From the cell containing the given text, extract its center point as (x, y) coordinate. 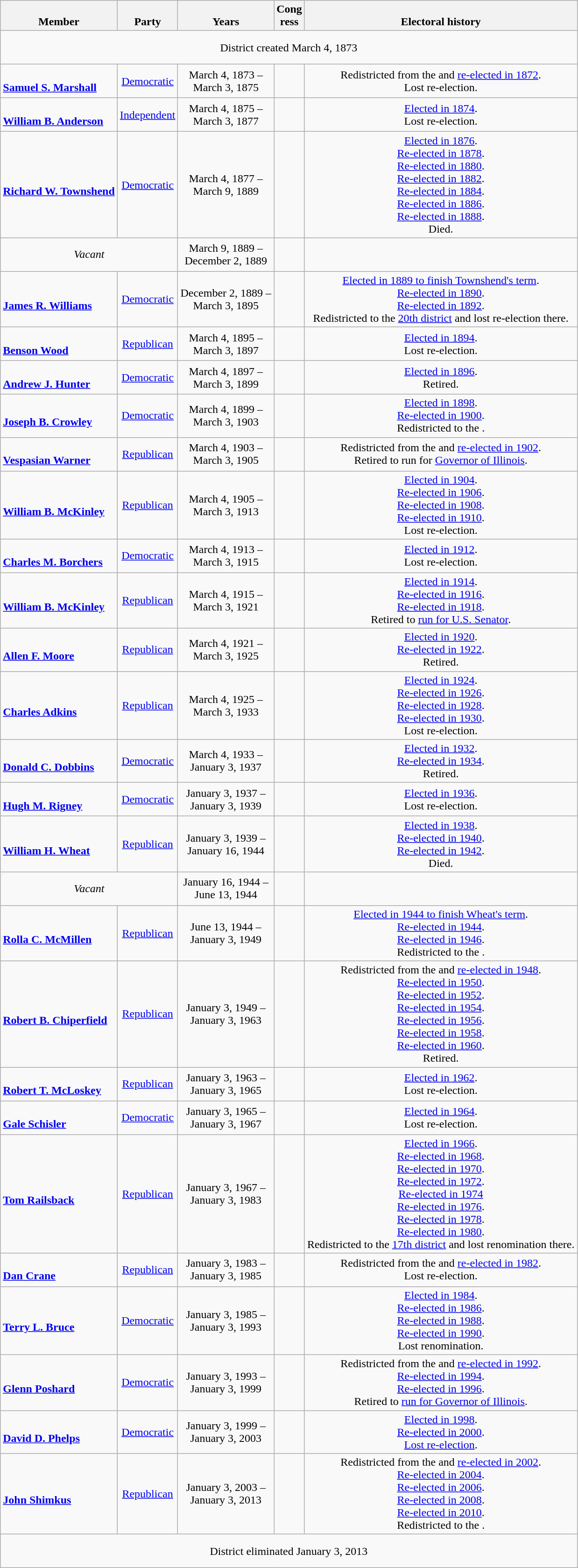
James R. Williams (59, 299)
March 4, 1913 –March 3, 1915 (226, 556)
William H. Wheat (59, 844)
January 3, 1999 –January 3, 2003 (226, 1432)
Redistricted from the and re-elected in 1982.Lost re-election. (441, 1270)
Elected in 1964.Lost re-election. (441, 1117)
March 4, 1897 –March 3, 1899 (226, 377)
January 16, 1944 – June 13, 1944 (226, 888)
Elected in 1889 to finish Townshend's term.Re-elected in 1890.Re-elected in 1892.Redistricted to the 20th district and lost re-election there. (441, 299)
Elected in 1984.Re-elected in 1986.Re-elected in 1988.Re-elected in 1990.Lost renomination. (441, 1321)
March 4, 1903 –March 3, 1905 (226, 454)
Elected in 1898.Re-elected in 1900.Redistricted to the . (441, 416)
Redistricted from the and re-elected in 2002.Re-elected in 2004.Re-elected in 2006.Re-elected in 2008.Re-elected in 2010.Redistricted to the . (441, 1494)
Member (59, 16)
January 3, 1949 –January 3, 1963 (226, 1014)
January 3, 1939 –January 16, 1944 (226, 844)
Dan Crane (59, 1270)
Terry L. Bruce (59, 1321)
Benson Wood (59, 344)
Donald C. Dobbins (59, 761)
January 3, 1985 –January 3, 1993 (226, 1321)
Elected in 1944 to finish Wheat's term.Re-elected in 1944.Re-elected in 1946.Redistricted to the . (441, 933)
Electoral history (441, 16)
Elected in 1912.Lost re-election. (441, 556)
Elected in 1938.Re-elected in 1940.Re-elected in 1942.Died. (441, 844)
Charles M. Borchers (59, 556)
John Shimkus (59, 1494)
Elected in 1894.Lost re-election. (441, 344)
Independent (148, 115)
Elected in 1896.Retired. (441, 377)
District eliminated January 3, 2013 (289, 1551)
March 4, 1873 –March 3, 1875 (226, 81)
District created March 4, 1873 (289, 48)
March 4, 1921 –March 3, 1925 (226, 650)
January 3, 1965 –January 3, 1967 (226, 1117)
Party (148, 16)
Glenn Poshard (59, 1383)
David D. Phelps (59, 1432)
Vespasian Warner (59, 454)
January 3, 1993 –January 3, 1999 (226, 1383)
Samuel S. Marshall (59, 81)
Charles Adkins (59, 705)
Redistricted from the and re-elected in 1872.Lost re-election. (441, 81)
March 4, 1933 –January 3, 1937 (226, 761)
March 4, 1877 –March 9, 1889 (226, 185)
Rolla C. McMillen (59, 933)
Gale Schisler (59, 1117)
June 13, 1944 –January 3, 1949 (226, 933)
March 4, 1895 –March 3, 1897 (226, 344)
Robert T. McLoskey (59, 1084)
March 4, 1915 –March 3, 1921 (226, 601)
Robert B. Chiperfield (59, 1014)
March 4, 1875 –March 3, 1877 (226, 115)
January 3, 1983 –January 3, 1985 (226, 1270)
Richard W. Townshend (59, 185)
Redistricted from the and re-elected in 1902.Retired to run for Governor of Illinois. (441, 454)
Elected in 1874.Lost re-election. (441, 115)
March 4, 1899 –March 3, 1903 (226, 416)
January 3, 2003 –January 3, 2013 (226, 1494)
William B. Anderson (59, 115)
March 9, 1889 – December 2, 1889 (226, 255)
Elected in 1932.Re-elected in 1934.Retired. (441, 761)
January 3, 1967 –January 3, 1983 (226, 1193)
Elected in 1876.Re-elected in 1878.Re-elected in 1880.Re-elected in 1882.Re-elected in 1884.Re-elected in 1886.Re-elected in 1888.Died. (441, 185)
December 2, 1889 –March 3, 1895 (226, 299)
Andrew J. Hunter (59, 377)
Elected in 1962.Lost re-election. (441, 1084)
Joseph B. Crowley (59, 416)
Elected in 1924.Re-elected in 1926.Re-elected in 1928.Re-elected in 1930.Lost re-election. (441, 705)
January 3, 1963 –January 3, 1965 (226, 1084)
Elected in 1998.Re-elected in 2000.Lost re-election. (441, 1432)
Congress (289, 16)
Redistricted from the and re-elected in 1992.Re-elected in 1994.Re-elected in 1996.Retired to run for Governor of Illinois. (441, 1383)
Elected in 1904.Re-elected in 1906.Re-elected in 1908.Re-elected in 1910.Lost re-election. (441, 505)
Allen F. Moore (59, 650)
Years (226, 16)
Elected in 1920.Re-elected in 1922.Retired. (441, 650)
Elected in 1914.Re-elected in 1916.Re-elected in 1918.Retired to run for U.S. Senator. (441, 601)
January 3, 1937 –January 3, 1939 (226, 799)
Elected in 1936.Lost re-election. (441, 799)
March 4, 1925 –March 3, 1933 (226, 705)
Tom Railsback (59, 1193)
March 4, 1905 –March 3, 1913 (226, 505)
Hugh M. Rigney (59, 799)
